Identify which cell holds the provided text, then report its [X, Y] central coordinate. 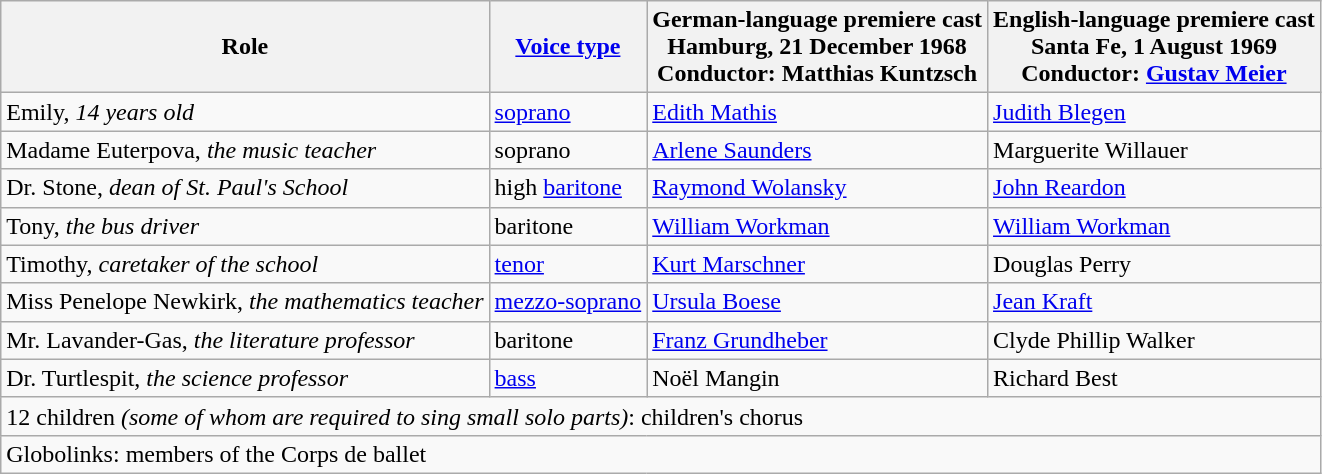
Marguerite Willauer [1154, 150]
Richard Best [1154, 378]
Clyde Phillip Walker [1154, 340]
Dr. Stone, dean of St. Paul's School [245, 188]
Miss Penelope Newkirk, the mathematics teacher [245, 302]
Ursula Boese [818, 302]
high baritone [568, 188]
Edith Mathis [818, 112]
Jean Kraft [1154, 302]
German-language premiere castHamburg, 21 December 1968Conductor: Matthias Kuntzsch [818, 47]
tenor [568, 264]
Globolinks: members of the Corps de ballet [661, 454]
Madame Euterpova, the music teacher [245, 150]
mezzo-soprano [568, 302]
12 children (some of whom are required to sing small solo parts): children's chorus [661, 416]
Arlene Saunders [818, 150]
Emily, 14 years old [245, 112]
John Reardon [1154, 188]
bass [568, 378]
Voice type [568, 47]
Kurt Marschner [818, 264]
Tony, the bus driver [245, 226]
Noël Mangin [818, 378]
Role [245, 47]
Dr. Turtlespit, the science professor [245, 378]
Timothy, caretaker of the school [245, 264]
Douglas Perry [1154, 264]
Franz Grundheber [818, 340]
English-language premiere castSanta Fe, 1 August 1969Conductor: Gustav Meier [1154, 47]
Mr. Lavander-Gas, the literature professor [245, 340]
Raymond Wolansky [818, 188]
Judith Blegen [1154, 112]
